Capture the cell that displays the provided text and extract its [X, Y] central coordinate. 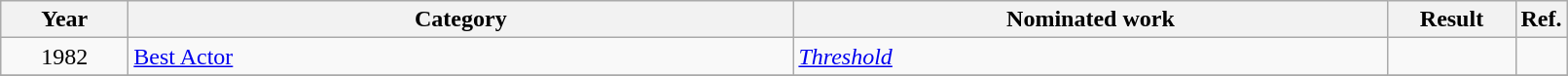
Result [1452, 19]
Category [461, 19]
1982 [64, 57]
Ref. [1542, 19]
Year [64, 19]
Best Actor [461, 57]
Nominated work [1090, 19]
Threshold [1090, 57]
